Return (x, y) of the center of cell containing provided text 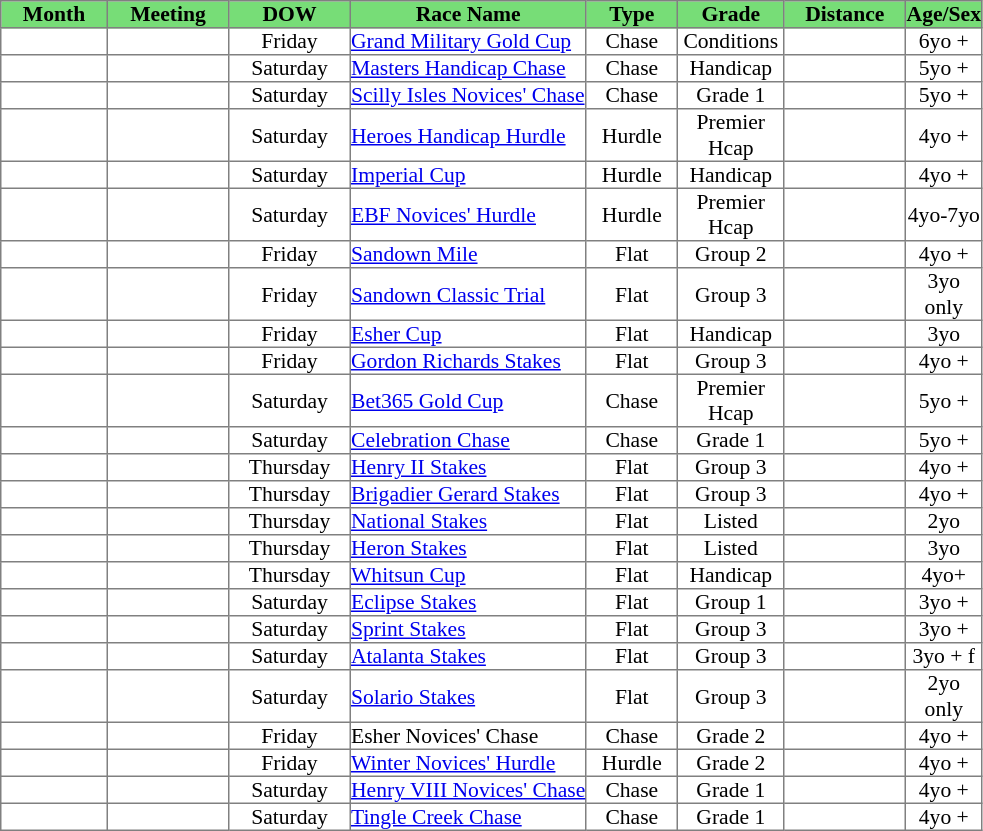
2yo (944, 522)
Grade (731, 14)
4yo-7yo (944, 214)
Sprint Stakes (468, 630)
National Stakes (468, 522)
Race Name (468, 14)
Tingle Creek Chase (468, 816)
Heron Stakes (468, 548)
Sandown Mile (468, 254)
Distance (845, 14)
Esher Cup (468, 334)
4yo+ (944, 576)
Scilly Isles Novices' Chase (468, 96)
6yo + (944, 42)
Heroes Handicap Hurdle (468, 135)
Month (54, 14)
Imperial Cup (468, 174)
Group 2 (731, 254)
Esher Novices' Chase (468, 736)
Gordon Richards Stakes (468, 360)
Whitsun Cup (468, 576)
Henry II Stakes (468, 468)
3yo only (944, 294)
Atalanta Stakes (468, 656)
Brigadier Gerard Stakes (468, 494)
Eclipse Stakes (468, 602)
Meeting (168, 14)
Winter Novices' Hurdle (468, 762)
Masters Handicap Chase (468, 68)
Type (632, 14)
DOW (290, 14)
Grand Military Gold Cup (468, 42)
Conditions (731, 42)
Group 1 (731, 602)
2yo only (944, 696)
Bet365 Gold Cup (468, 400)
3yo + f (944, 656)
EBF Novices' Hurdle (468, 214)
Solario Stakes (468, 696)
Celebration Chase (468, 440)
Sandown Classic Trial (468, 294)
Henry VIII Novices' Chase (468, 790)
Age/Sex (944, 14)
